Detect which cell encompasses the target text, then output its [X, Y] center coordinate. 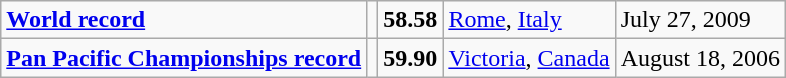
August 18, 2006 [700, 58]
Victoria, Canada [529, 58]
58.58 [410, 20]
59.90 [410, 58]
Pan Pacific Championships record [184, 58]
World record [184, 20]
Rome, Italy [529, 20]
July 27, 2009 [700, 20]
